Return (X, Y) of the center of cell containing provided text 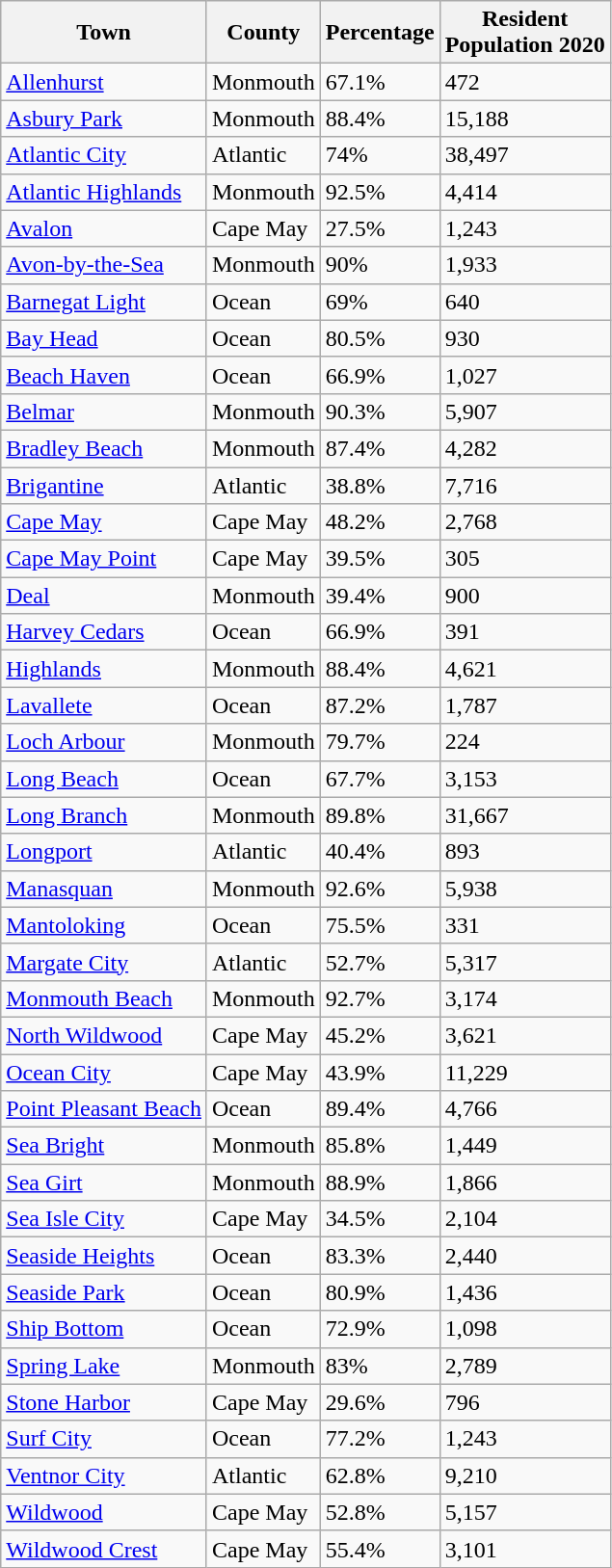
Belmar (104, 412)
62.8% (380, 1475)
Longport (104, 852)
Atlantic City (104, 155)
County (263, 33)
Seaside Heights (104, 1256)
75.5% (380, 925)
67.1% (380, 82)
52.8% (380, 1512)
31,667 (524, 815)
2,789 (524, 1366)
Harvey Cedars (104, 632)
2,440 (524, 1256)
77.2% (380, 1439)
90% (380, 265)
Seaside Park (104, 1292)
90.3% (380, 412)
15,188 (524, 119)
1,027 (524, 375)
Sea Girt (104, 1183)
Avon-by-the-Sea (104, 265)
Wildwood (104, 1512)
5,907 (524, 412)
83.3% (380, 1256)
9,210 (524, 1475)
43.9% (380, 1073)
4,414 (524, 192)
Avalon (104, 228)
69% (380, 302)
45.2% (380, 1035)
7,716 (524, 485)
85.8% (380, 1146)
North Wildwood (104, 1035)
3,101 (524, 1549)
Ventnor City (104, 1475)
80.9% (380, 1292)
Long Beach (104, 779)
472 (524, 82)
Manasquan (104, 889)
40.4% (380, 852)
92.5% (380, 192)
27.5% (380, 228)
Stone Harbor (104, 1402)
Town (104, 33)
55.4% (380, 1549)
Mantoloking (104, 925)
Margate City (104, 962)
11,229 (524, 1073)
Bay Head (104, 338)
38,497 (524, 155)
Asbury Park (104, 119)
1,787 (524, 705)
72.9% (380, 1329)
48.2% (380, 522)
331 (524, 925)
Bradley Beach (104, 448)
87.4% (380, 448)
39.4% (380, 596)
74% (380, 155)
Ocean City (104, 1073)
34.5% (380, 1219)
5,938 (524, 889)
3,621 (524, 1035)
900 (524, 596)
5,317 (524, 962)
Atlantic Highlands (104, 192)
Barnegat Light (104, 302)
38.8% (380, 485)
Long Branch (104, 815)
Spring Lake (104, 1366)
Percentage (380, 33)
52.7% (380, 962)
4,282 (524, 448)
Highlands (104, 669)
92.6% (380, 889)
4,621 (524, 669)
79.7% (380, 742)
Sea Bright (104, 1146)
29.6% (380, 1402)
1,866 (524, 1183)
89.4% (380, 1109)
3,174 (524, 998)
1,436 (524, 1292)
Point Pleasant Beach (104, 1109)
92.7% (380, 998)
Monmouth Beach (104, 998)
ResidentPopulation 2020 (524, 33)
4,766 (524, 1109)
87.2% (380, 705)
Wildwood Crest (104, 1549)
3,153 (524, 779)
796 (524, 1402)
67.7% (380, 779)
305 (524, 559)
930 (524, 338)
89.8% (380, 815)
Deal (104, 596)
2,104 (524, 1219)
893 (524, 852)
1,098 (524, 1329)
83% (380, 1366)
80.5% (380, 338)
5,157 (524, 1512)
391 (524, 632)
Ship Bottom (104, 1329)
Surf City (104, 1439)
Loch Arbour (104, 742)
Cape May Point (104, 559)
Brigantine (104, 485)
Lavallete (104, 705)
1,449 (524, 1146)
1,933 (524, 265)
640 (524, 302)
2,768 (524, 522)
Beach Haven (104, 375)
Allenhurst (104, 82)
Sea Isle City (104, 1219)
224 (524, 742)
39.5% (380, 559)
88.9% (380, 1183)
